Return the [x, y] coordinate for the center point of the cell that contains the specified text.  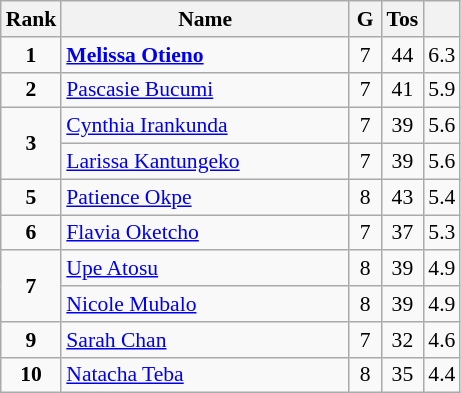
Rank [32, 19]
5.4 [442, 197]
35 [403, 375]
Larissa Kantungeko [205, 162]
Upe Atosu [205, 269]
5.9 [442, 90]
5.3 [442, 233]
Natacha Teba [205, 375]
Pascasie Bucumi [205, 90]
Melissa Otieno [205, 55]
41 [403, 90]
Name [205, 19]
Sarah Chan [205, 340]
32 [403, 340]
G [366, 19]
Patience Okpe [205, 197]
Nicole Mubalo [205, 304]
Flavia Oketcho [205, 233]
37 [403, 233]
3 [32, 144]
43 [403, 197]
5 [32, 197]
4.6 [442, 340]
4.4 [442, 375]
2 [32, 90]
9 [32, 340]
6.3 [442, 55]
Tos [403, 19]
10 [32, 375]
6 [32, 233]
1 [32, 55]
Cynthia Irankunda [205, 126]
44 [403, 55]
